Determine the (x, y) coordinate at the center of the cell enclosing the given text.  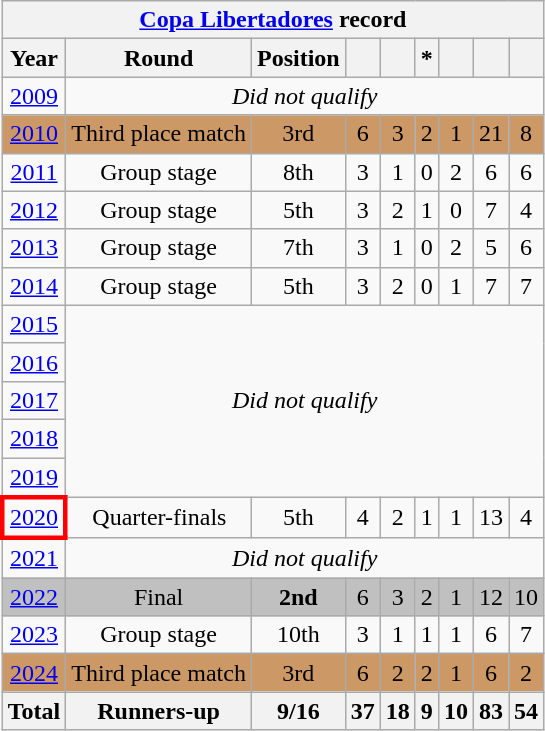
Position (298, 58)
54 (526, 711)
9 (426, 711)
Quarter-finals (159, 518)
2018 (34, 438)
13 (490, 518)
2020 (34, 518)
18 (398, 711)
2022 (34, 597)
21 (490, 134)
8th (298, 172)
2016 (34, 362)
2009 (34, 96)
10th (298, 635)
2017 (34, 400)
12 (490, 597)
2010 (34, 134)
Year (34, 58)
Total (34, 711)
2015 (34, 324)
Runners-up (159, 711)
5 (490, 248)
2024 (34, 673)
37 (362, 711)
Round (159, 58)
Copa Libertadores record (272, 20)
2013 (34, 248)
7th (298, 248)
2021 (34, 558)
2014 (34, 286)
2nd (298, 597)
2023 (34, 635)
* (426, 58)
Final (159, 597)
9/16 (298, 711)
8 (526, 134)
2019 (34, 478)
2012 (34, 210)
2011 (34, 172)
83 (490, 711)
